Find where the given text appears and provide that cell's center as (x, y) coordinate. 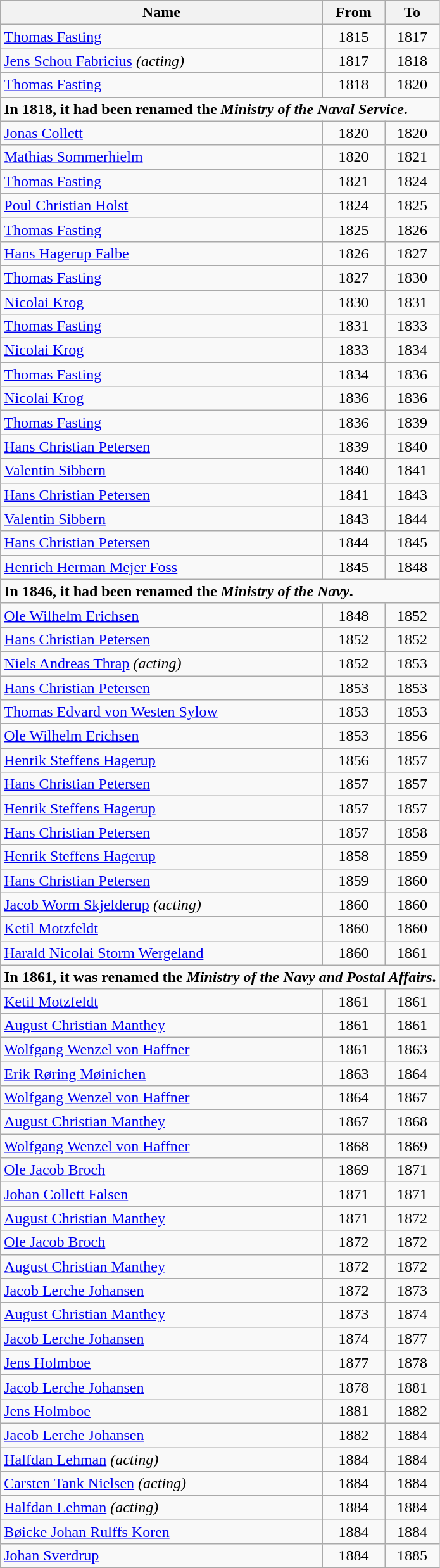
Jonas Collett (161, 133)
To (412, 13)
Erik Røring Møinichen (161, 1074)
Johan Collett Falsen (161, 1194)
Jens Schou Fabricius (acting) (161, 61)
Carsten Tank Nielsen (acting) (161, 1484)
Jacob Worm Skjelderup (acting) (161, 905)
Poul Christian Holst (161, 205)
Thomas Edvard von Westen Sylow (161, 712)
Henrich Herman Mejer Foss (161, 567)
Mathias Sommerhielm (161, 157)
1815 (353, 37)
In 1818, it had been renamed the Ministry of the Naval Service. (220, 109)
In 1861, it was renamed the Ministry of the Navy and Postal Affairs. (220, 977)
Niels Andreas Thrap (acting) (161, 663)
Name (161, 13)
Hans Hagerup Falbe (161, 253)
In 1846, it had been renamed the Ministry of the Navy. (220, 591)
Harald Nicolai Storm Wergeland (161, 953)
Johan Sverdrup (161, 1556)
Bøicke Johan Rulffs Koren (161, 1532)
From (353, 13)
1885 (412, 1556)
